Return [x, y] of the center of cell containing provided text 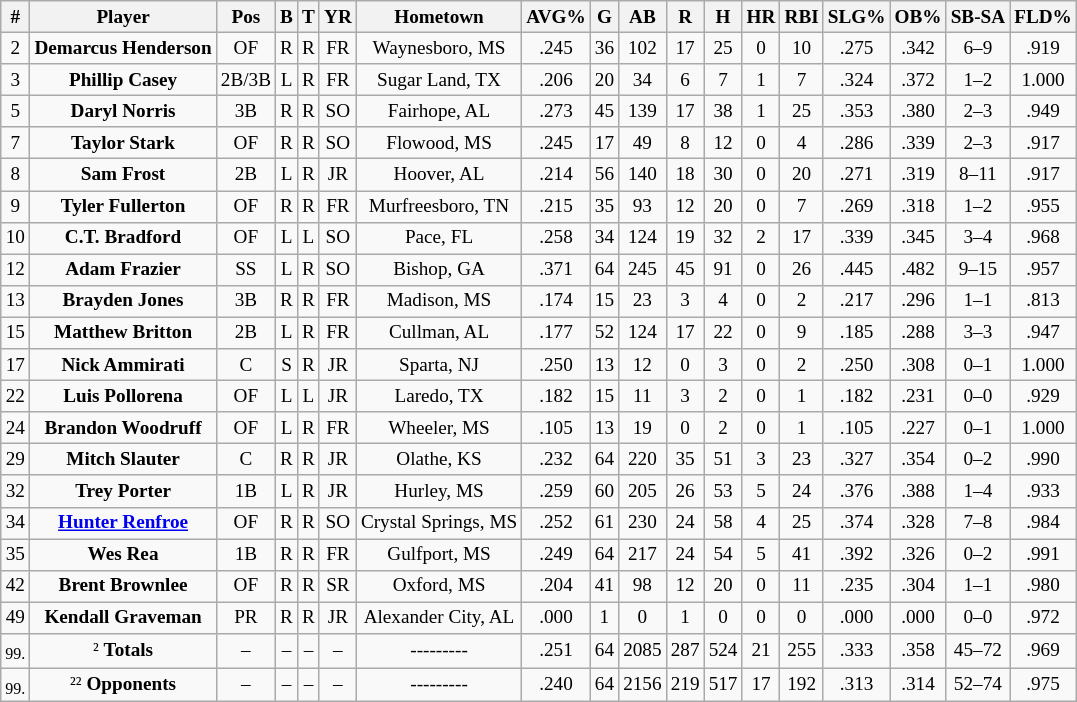
Tyler Fullerton [123, 206]
Oxford, MS [438, 586]
Luis Pollorena [123, 396]
.333 [856, 650]
.353 [856, 111]
Kendall Graveman [123, 618]
205 [643, 491]
G [604, 17]
287 [685, 650]
C.T. Bradford [123, 238]
.275 [856, 48]
Laredo, TX [438, 396]
.933 [1044, 491]
.354 [918, 460]
7–8 [978, 523]
.949 [1044, 111]
30 [723, 175]
.972 [1044, 618]
42 [16, 586]
18 [685, 175]
.342 [918, 48]
.328 [918, 523]
.372 [918, 80]
Wes Rea [123, 554]
.319 [918, 175]
.929 [1044, 396]
.445 [856, 270]
.371 [556, 270]
Waynesboro, MS [438, 48]
91 [723, 270]
29 [16, 460]
.215 [556, 206]
52–74 [978, 684]
²² Opponents [123, 684]
H [723, 17]
Pace, FL [438, 238]
3–4 [978, 238]
.324 [856, 80]
.185 [856, 333]
219 [685, 684]
.308 [918, 365]
Brent Brownlee [123, 586]
.296 [918, 301]
2085 [643, 650]
Brayden Jones [123, 301]
OB% [918, 17]
.288 [918, 333]
.380 [918, 111]
Sugar Land, TX [438, 80]
Madison, MS [438, 301]
.313 [856, 684]
230 [643, 523]
FLD% [1044, 17]
.984 [1044, 523]
.232 [556, 460]
Bishop, GA [438, 270]
3–3 [978, 333]
Sparta, NJ [438, 365]
Demarcus Henderson [123, 48]
Nick Ammirati [123, 365]
.259 [556, 491]
PR [246, 618]
45–72 [978, 650]
Hometown [438, 17]
.214 [556, 175]
8–11 [978, 175]
1–4 [978, 491]
.957 [1044, 270]
.813 [1044, 301]
60 [604, 491]
.206 [556, 80]
6 [685, 80]
.269 [856, 206]
Fairhope, AL [438, 111]
Hunter Renfroe [123, 523]
6–9 [978, 48]
.947 [1044, 333]
Sam Frost [123, 175]
.991 [1044, 554]
.304 [918, 586]
58 [723, 523]
B [287, 17]
Taylor Stark [123, 143]
21 [761, 650]
.227 [918, 428]
AB [643, 17]
T [308, 17]
.240 [556, 684]
53 [723, 491]
.258 [556, 238]
.955 [1044, 206]
Adam Frazier [123, 270]
Crystal Springs, MS [438, 523]
220 [643, 460]
S [287, 365]
.376 [856, 491]
.392 [856, 554]
.388 [918, 491]
Olathe, KS [438, 460]
Murfreesboro, TN [438, 206]
.318 [918, 206]
Matthew Britton [123, 333]
.326 [918, 554]
.975 [1044, 684]
RBI [802, 17]
.273 [556, 111]
AVG% [556, 17]
61 [604, 523]
524 [723, 650]
Hoover, AL [438, 175]
SB-SA [978, 17]
51 [723, 460]
54 [723, 554]
Pos [246, 17]
.231 [918, 396]
.968 [1044, 238]
56 [604, 175]
.374 [856, 523]
HR [761, 17]
Daryl Norris [123, 111]
98 [643, 586]
.177 [556, 333]
.204 [556, 586]
# [16, 17]
Trey Porter [123, 491]
.345 [918, 238]
2B/3B [246, 80]
Alexander City, AL [438, 618]
Player [123, 17]
Hurley, MS [438, 491]
.990 [1044, 460]
9–15 [978, 270]
.249 [556, 554]
.919 [1044, 48]
SR [338, 586]
245 [643, 270]
192 [802, 684]
517 [723, 684]
SS [246, 270]
255 [802, 650]
Brandon Woodruff [123, 428]
52 [604, 333]
102 [643, 48]
38 [723, 111]
.251 [556, 650]
.286 [856, 143]
Wheeler, MS [438, 428]
.980 [1044, 586]
2156 [643, 684]
.314 [918, 684]
140 [643, 175]
93 [643, 206]
139 [643, 111]
.327 [856, 460]
Gulfport, MS [438, 554]
.271 [856, 175]
.217 [856, 301]
.252 [556, 523]
Cullman, AL [438, 333]
Phillip Casey [123, 80]
.174 [556, 301]
.969 [1044, 650]
² Totals [123, 650]
217 [643, 554]
SLG% [856, 17]
Flowood, MS [438, 143]
.358 [918, 650]
.482 [918, 270]
.235 [856, 586]
YR [338, 17]
Mitch Slauter [123, 460]
36 [604, 48]
